Detect which cell encompasses the target text, then output its [X, Y] center coordinate. 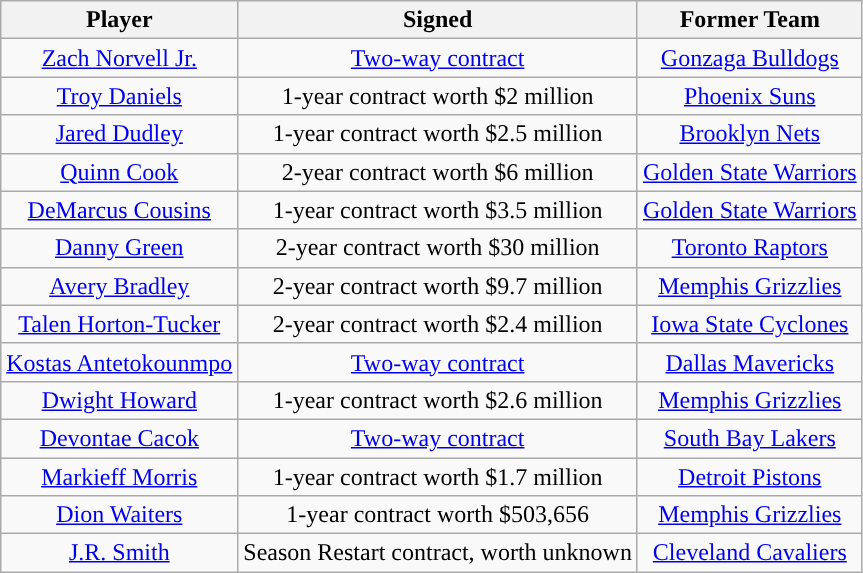
Devontae Cacok [120, 438]
2-year contract worth $2.4 million [438, 324]
Dallas Mavericks [750, 362]
1-year contract worth $2.6 million [438, 400]
2-year contract worth $6 million [438, 172]
Kostas Antetokounmpo [120, 362]
Dion Waiters [120, 515]
Player [120, 20]
Zach Norvell Jr. [120, 58]
Season Restart contract, worth unknown [438, 553]
1-year contract worth $3.5 million [438, 210]
Danny Green [120, 248]
DeMarcus Cousins [120, 210]
Phoenix Suns [750, 96]
Dwight Howard [120, 400]
2-year contract worth $30 million [438, 248]
Avery Bradley [120, 286]
1-year contract worth $2.5 million [438, 134]
Quinn Cook [120, 172]
Iowa State Cyclones [750, 324]
Troy Daniels [120, 96]
Former Team [750, 20]
1-year contract worth $1.7 million [438, 477]
Signed [438, 20]
Gonzaga Bulldogs [750, 58]
1-year contract worth $503,656 [438, 515]
Toronto Raptors [750, 248]
Detroit Pistons [750, 477]
Brooklyn Nets [750, 134]
Markieff Morris [120, 477]
Cleveland Cavaliers [750, 553]
1-year contract worth $2 million [438, 96]
Talen Horton-Tucker [120, 324]
Jared Dudley [120, 134]
J.R. Smith [120, 553]
2-year contract worth $9.7 million [438, 286]
South Bay Lakers [750, 438]
